Return the (x, y) coordinate for the center point of the cell that contains the specified text.  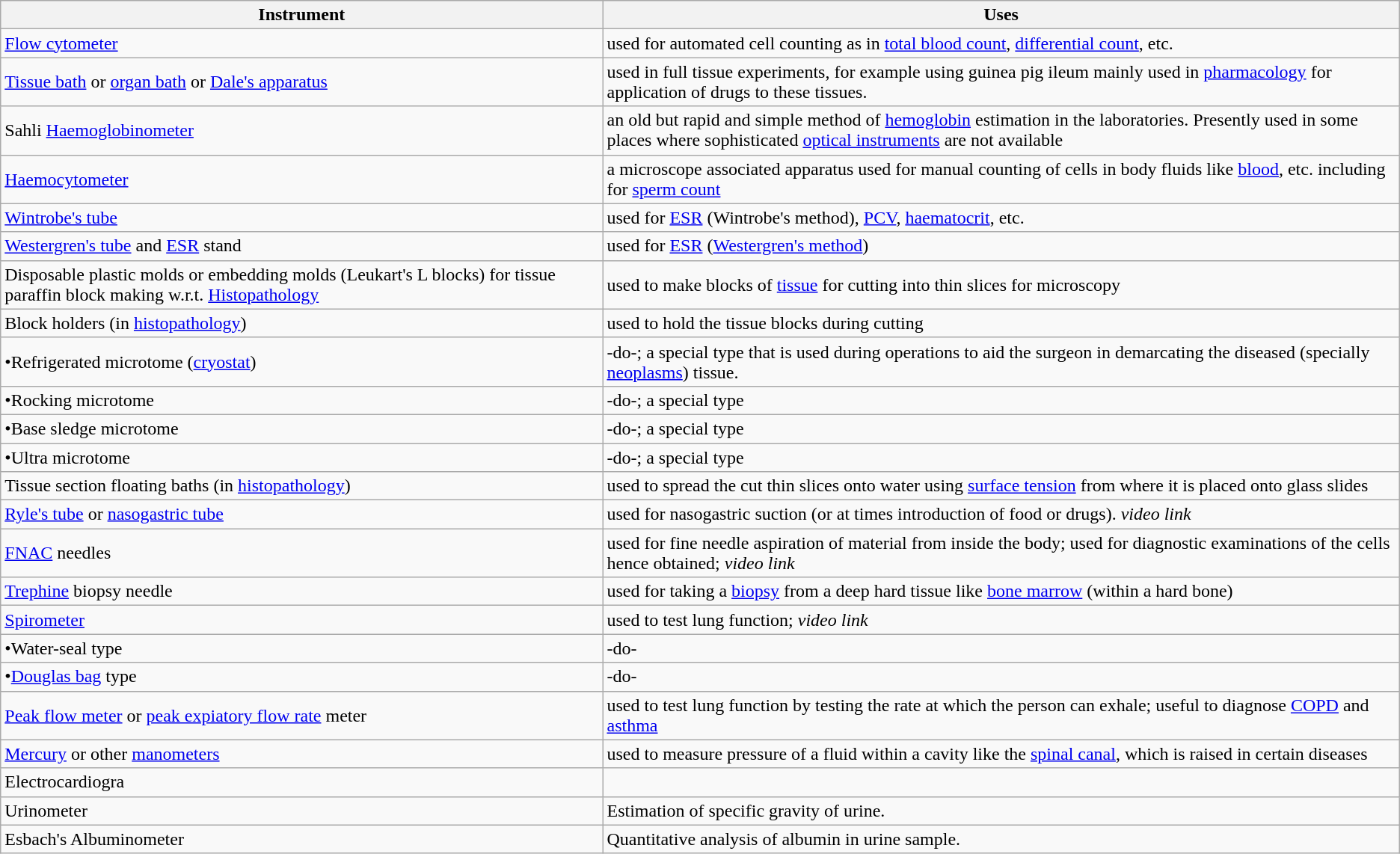
used to measure pressure of a fluid within a cavity like the spinal canal, which is raised in certain diseases (1001, 754)
•Base sledge microtome (302, 428)
Instrument (302, 15)
Esbach's Albuminometer (302, 839)
Tissue bath or organ bath or Dale's apparatus (302, 82)
used to make blocks of tissue for cutting into thin slices for microscopy (1001, 284)
used for ESR (Westergren's method) (1001, 246)
used to test lung function; video link (1001, 620)
used for taking a biopsy from a deep hard tissue like bone marrow (within a hard bone) (1001, 592)
Spirometer (302, 620)
used for fine needle aspiration of material from inside the body; used for diagnostic examinations of the cells hence obtained; video link (1001, 553)
Urinometer (302, 811)
Sahli Haemoglobinometer (302, 130)
used for ESR (Wintrobe's method), PCV, haematocrit, etc. (1001, 218)
Estimation of specific gravity of urine. (1001, 811)
Haemocytometer (302, 179)
•Water-seal type (302, 648)
Mercury or other manometers (302, 754)
used to test lung function by testing the rate at which the person can exhale; useful to diagnose COPD and asthma (1001, 715)
FNAC needles (302, 553)
•Ultra microtome (302, 457)
Electrocardiogra (302, 782)
Uses (1001, 15)
Quantitative analysis of albumin in urine sample. (1001, 839)
-do-; a special type that is used during operations to aid the surgeon in demarcating the diseased (specially neoplasms) tissue. (1001, 362)
used for nasogastric suction (or at times introduction of food or drugs). video link (1001, 514)
a microscope associated apparatus used for manual counting of cells in body fluids like blood, etc. including for sperm count (1001, 179)
Block holders (in histopathology) (302, 323)
used for automated cell counting as in total blood count, differential count, etc. (1001, 43)
Tissue section floating baths (in histopathology) (302, 486)
used to hold the tissue blocks during cutting (1001, 323)
Trephine biopsy needle (302, 592)
Disposable plastic molds or embedding molds (Leukart's L blocks) for tissue paraffin block making w.r.t. Histopathology (302, 284)
•Douglas bag type (302, 677)
•Refrigerated microtome (cryostat) (302, 362)
Peak flow meter or peak expiatory flow rate meter (302, 715)
used in full tissue experiments, for example using guinea pig ileum mainly used in pharmacology for application of drugs to these tissues. (1001, 82)
•Rocking microtome (302, 400)
used to spread the cut thin slices onto water using surface tension from where it is placed onto glass slides (1001, 486)
Westergren's tube and ESR stand (302, 246)
Ryle's tube or nasogastric tube (302, 514)
Wintrobe's tube (302, 218)
Flow cytometer (302, 43)
